Determine the (x, y) coordinate at the center of the cell enclosing the given text.  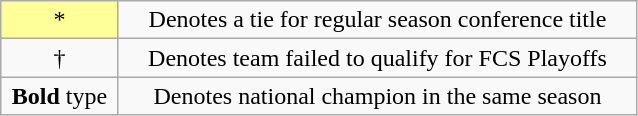
Denotes a tie for regular season conference title (378, 20)
† (60, 58)
Denotes team failed to qualify for FCS Playoffs (378, 58)
* (60, 20)
Bold type (60, 96)
Denotes national champion in the same season (378, 96)
